Detect which cell encompasses the target text, then output its (X, Y) center coordinate. 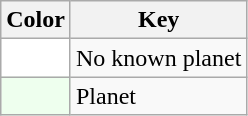
No known planet (158, 58)
Color (36, 20)
Key (158, 20)
Planet (158, 96)
